Extract the [x, y] coordinate from the center of the cell holding the provided text.  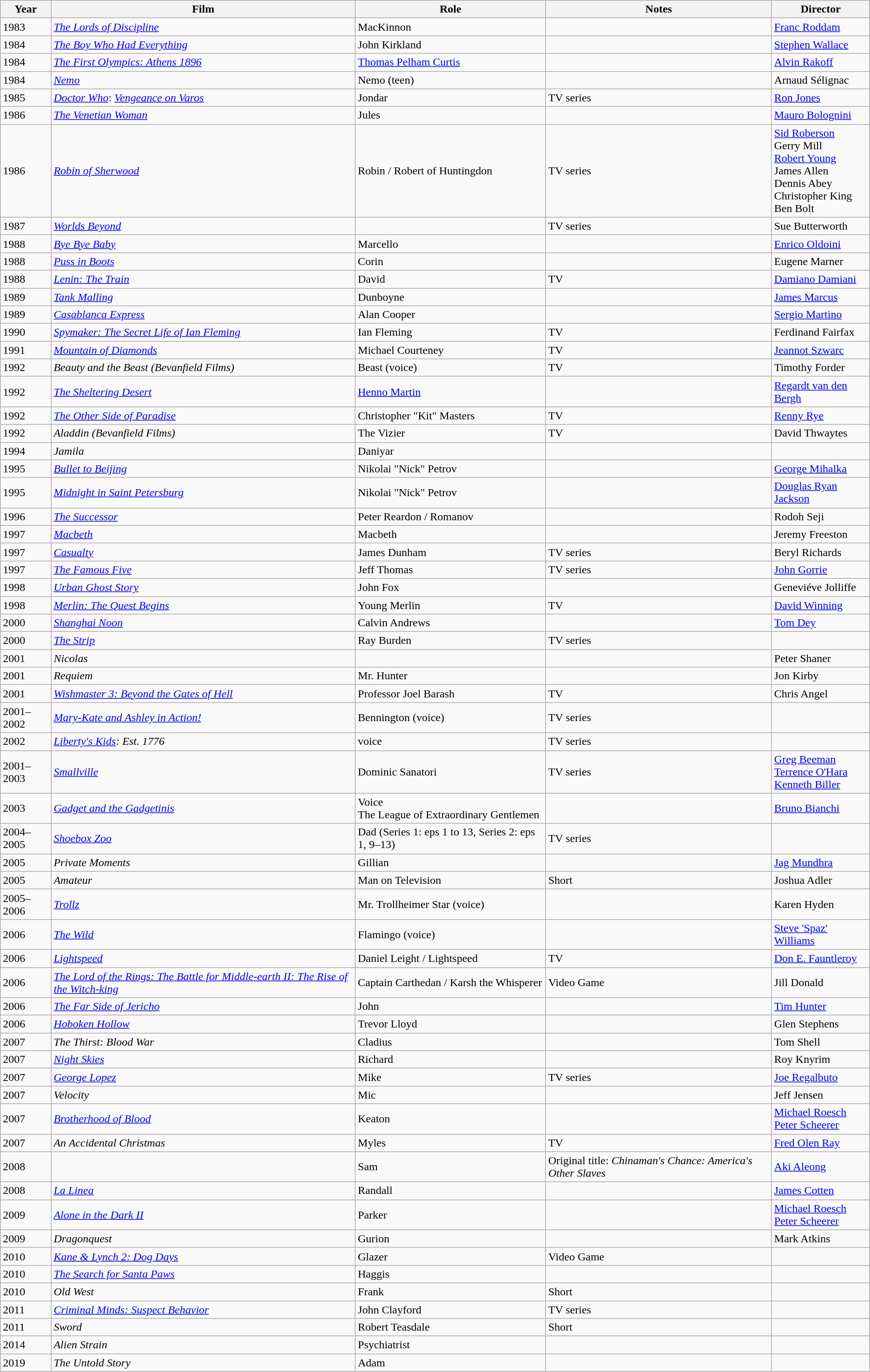
Enrico Oldoini [821, 244]
John Clayford [451, 1310]
Jeannot Szwarc [821, 350]
La Linea [204, 1191]
Spymaker: The Secret Life of Ian Fleming [204, 332]
Trevor Lloyd [451, 1024]
Nemo (teen) [451, 80]
Arnaud Sélignac [821, 80]
Shoebox Zoo [204, 839]
The Vizier [451, 433]
Rodoh Seji [821, 517]
Jeremy Freeston [821, 534]
Mary-Kate and Ashley in Action! [204, 718]
Jon Kirby [821, 676]
voice [451, 742]
Marcello [451, 244]
Psychiatrist [451, 1345]
Role [451, 9]
Joshua Adler [821, 880]
John [451, 1007]
Jag Mundhra [821, 862]
Dunboyne [451, 297]
Jondar [451, 98]
John Gorrie [821, 570]
2002 [26, 742]
2001–2002 [26, 718]
Frank [451, 1292]
Nemo [204, 80]
Velocity [204, 1095]
Trollz [204, 904]
Captain Carthedan / Karsh the Whisperer [451, 982]
John Kirkland [451, 45]
The Wild [204, 935]
Jeff Jensen [821, 1095]
Notes [659, 9]
1990 [26, 332]
George Mihalka [821, 469]
Greg BeemanTerrence O'HaraKenneth Biller [821, 772]
Director [821, 9]
Midnight in Saint Petersburg [204, 493]
Glen Stephens [821, 1024]
2004–2005 [26, 839]
Puss in Boots [204, 261]
Parker [451, 1214]
James Marcus [821, 297]
Requiem [204, 676]
Michael Courteney [451, 350]
Urban Ghost Story [204, 587]
Bullet to Beijing [204, 469]
The Search for Santa Paws [204, 1274]
Geneviéve Jolliffe [821, 587]
Alone in the Dark II [204, 1214]
VoiceThe League of Extraordinary Gentlemen [451, 808]
Corin [451, 261]
Douglas Ryan Jackson [821, 493]
Original title: Chinaman's Chance: America's Other Slaves [659, 1167]
Jules [451, 115]
Mr. Hunter [451, 676]
Mr. Trollheimer Star (voice) [451, 904]
Cladius [451, 1042]
Sid RobersonGerry MillRobert YoungJames AllenDennis AbeyChristopher KingBen Bolt [821, 171]
Sergio Martino [821, 315]
Christopher "Kit" Masters [451, 416]
Gillian [451, 862]
1994 [26, 451]
Aladdin (Bevanfield Films) [204, 433]
The Boy Who Had Everything [204, 45]
Randall [451, 1191]
1996 [26, 517]
Flamingo (voice) [451, 935]
Dad (Series 1: eps 1 to 13, Series 2: eps 1, 9–13) [451, 839]
Worlds Beyond [204, 226]
Young Merlin [451, 605]
Doctor Who: Vengeance on Varos [204, 98]
Beast (voice) [451, 368]
Mountain of Diamonds [204, 350]
Lightspeed [204, 958]
Jill Donald [821, 982]
Kane & Lynch 2: Dog Days [204, 1256]
Aki Aleong [821, 1167]
Stephen Wallace [821, 45]
James Dunham [451, 552]
Glazer [451, 1256]
Alien Strain [204, 1345]
Liberty's Kids: Est. 1776 [204, 742]
Alvin Rakoff [821, 62]
Daniyar [451, 451]
George Lopez [204, 1077]
Smallville [204, 772]
Gadget and the Gadgetinis [204, 808]
John Fox [451, 587]
Haggis [451, 1274]
Thomas Pelham Curtis [451, 62]
MacKinnon [451, 27]
Brotherhood of Blood [204, 1119]
Dragonquest [204, 1239]
Mark Atkins [821, 1239]
Robert Teasdale [451, 1327]
Wishmaster 3: Beyond the Gates of Hell [204, 694]
Timothy Forder [821, 368]
The Far Side of Jericho [204, 1007]
1991 [26, 350]
The Untold Story [204, 1363]
Peter Reardon / Romanov [451, 517]
Calvin Andrews [451, 623]
Tim Hunter [821, 1007]
Criminal Minds: Suspect Behavior [204, 1310]
Sue Butterworth [821, 226]
Professor Joel Barash [451, 694]
Mike [451, 1077]
The Sheltering Desert [204, 391]
Ray Burden [451, 641]
Hoboken Hollow [204, 1024]
Nicolas [204, 658]
Ian Fleming [451, 332]
Roy Knyrim [821, 1060]
Karen Hyden [821, 904]
Richard [451, 1060]
David Winning [821, 605]
Myles [451, 1143]
Ferdinand Fairfax [821, 332]
Regardt van den Bergh [821, 391]
2003 [26, 808]
Beauty and the Beast (Bevanfield Films) [204, 368]
Ron Jones [821, 98]
Private Moments [204, 862]
An Accidental Christmas [204, 1143]
1985 [26, 98]
Mauro Bolognini [821, 115]
Gurion [451, 1239]
Don E. Fauntleroy [821, 958]
Year [26, 9]
Damiano Damiani [821, 279]
Merlin: The Quest Begins [204, 605]
Jamila [204, 451]
Robin / Robert of Huntingdon [451, 171]
Night Skies [204, 1060]
Sword [204, 1327]
The First Olympics: Athens 1896 [204, 62]
Lenin: The Train [204, 279]
Dominic Sanatori [451, 772]
Bennington (voice) [451, 718]
Adam [451, 1363]
Daniel Leight / Lightspeed [451, 958]
David [451, 279]
Jeff Thomas [451, 570]
Mic [451, 1095]
The Lord of the Rings: The Battle for Middle-earth II: The Rise of the Witch-king [204, 982]
The Other Side of Paradise [204, 416]
1983 [26, 27]
Steve 'Spaz' Williams [821, 935]
The Successor [204, 517]
Renny Rye [821, 416]
2001–2003 [26, 772]
The Strip [204, 641]
2005–2006 [26, 904]
Shanghai Noon [204, 623]
Tom Dey [821, 623]
Beryl Richards [821, 552]
2014 [26, 1345]
Casualty [204, 552]
Peter Shaner [821, 658]
Sam [451, 1167]
Film [204, 9]
The Thirst: Blood War [204, 1042]
The Famous Five [204, 570]
Chris Angel [821, 694]
Bruno Bianchi [821, 808]
James Cotten [821, 1191]
Eugene Marner [821, 261]
Casablanca Express [204, 315]
Amateur [204, 880]
Keaton [451, 1119]
Alan Cooper [451, 315]
Fred Olen Ray [821, 1143]
Franc Roddam [821, 27]
Joe Regalbuto [821, 1077]
1987 [26, 226]
Tank Malling [204, 297]
David Thwaytes [821, 433]
Man on Television [451, 880]
The Lords of Discipline [204, 27]
Bye Bye Baby [204, 244]
Old West [204, 1292]
Tom Shell [821, 1042]
Robin of Sherwood [204, 171]
2019 [26, 1363]
The Venetian Woman [204, 115]
Henno Martin [451, 391]
